Search for the cell housing the specified text and yield its [X, Y] center coordinate. 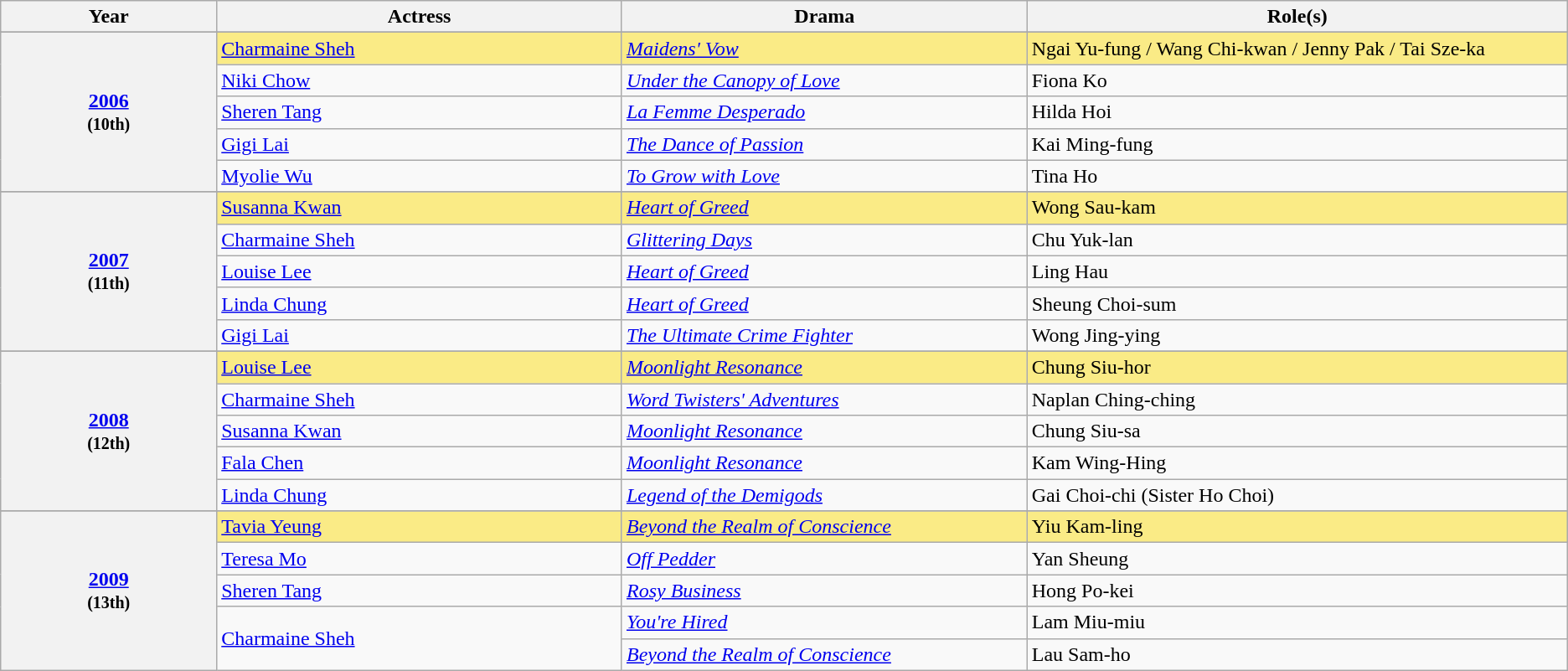
Teresa Mo [420, 559]
Tavia Yeung [420, 527]
Legend of the Demigods [824, 495]
To Grow with Love [824, 176]
2008(12th) [109, 431]
Hilda Hoi [1297, 112]
2009(13th) [109, 591]
Maidens' Vow [824, 49]
Sheung Choi-sum [1297, 303]
The Ultimate Crime Fighter [824, 335]
Year [109, 17]
Hong Po-kei [1297, 591]
Lam Miu-miu [1297, 622]
Drama [824, 17]
Chung Siu-hor [1297, 367]
Actress [420, 17]
Word Twisters' Adventures [824, 400]
Glittering Days [824, 240]
Wong Sau-kam [1297, 208]
Lau Sam-ho [1297, 654]
Naplan Ching-ching [1297, 400]
2006 (10th) [109, 112]
2007(11th) [109, 271]
La Femme Desperado [824, 112]
Ngai Yu-fung / Wang Chi-kwan / Jenny Pak / Tai Sze-ka [1297, 49]
Yan Sheung [1297, 559]
Wong Jing-ying [1297, 335]
Yiu Kam-ling [1297, 527]
Off Pedder [824, 559]
Kai Ming-fung [1297, 144]
The Dance of Passion [824, 144]
Gai Choi-chi (Sister Ho Choi) [1297, 495]
Rosy Business [824, 591]
Fiona Ko [1297, 80]
Chung Siu-sa [1297, 431]
Tina Ho [1297, 176]
Under the Canopy of Love [824, 80]
Myolie Wu [420, 176]
Ling Hau [1297, 271]
You're Hired [824, 622]
Role(s) [1297, 17]
Niki Chow [420, 80]
Fala Chen [420, 463]
Kam Wing-Hing [1297, 463]
Chu Yuk-lan [1297, 240]
